Determine the [x, y] coordinate at the center of the cell enclosing the given text.  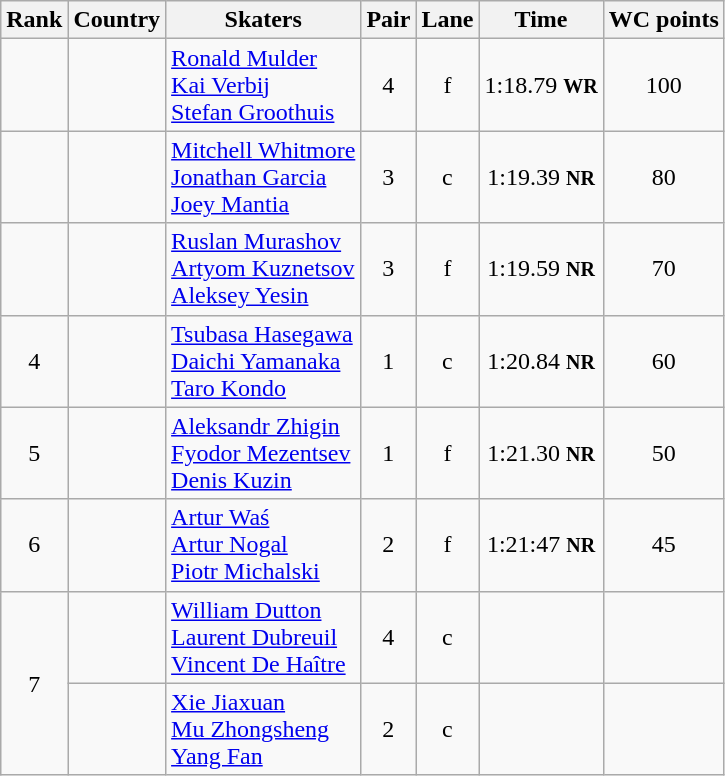
Artur WaśArtur NogalPiotr Michalski [264, 545]
1:20.84 NR [541, 361]
6 [34, 545]
1:21:47 NR [541, 545]
Country [117, 20]
70 [664, 269]
Lane [448, 20]
1:18.79 WR [541, 85]
1:19.39 NR [541, 177]
Time [541, 20]
50 [664, 453]
7 [34, 683]
5 [34, 453]
Mitchell WhitmoreJonathan GarciaJoey Mantia [264, 177]
Skaters [264, 20]
100 [664, 85]
Ruslan MurashovArtyom KuznetsovAleksey Yesin [264, 269]
William DuttonLaurent DubreuilVincent De Haître [264, 637]
80 [664, 177]
Aleksandr ZhiginFyodor MezentsevDenis Kuzin [264, 453]
1:21.30 NR [541, 453]
60 [664, 361]
1:19.59 NR [541, 269]
Ronald MulderKai VerbijStefan Groothuis [264, 85]
WC points [664, 20]
Tsubasa HasegawaDaichi YamanakaTaro Kondo [264, 361]
Xie JiaxuanMu ZhongshengYang Fan [264, 729]
45 [664, 545]
Pair [388, 20]
Rank [34, 20]
